Return (x, y) of the center of cell containing provided text 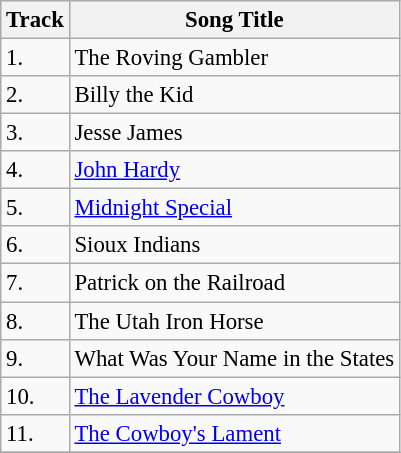
Patrick on the Railroad (234, 283)
8. (35, 321)
10. (35, 396)
9. (35, 358)
Song Title (234, 20)
6. (35, 245)
Jesse James (234, 133)
7. (35, 283)
11. (35, 433)
Sioux Indians (234, 245)
The Lavender Cowboy (234, 396)
5. (35, 208)
3. (35, 133)
2. (35, 95)
John Hardy (234, 170)
The Utah Iron Horse (234, 321)
1. (35, 58)
What Was Your Name in the States (234, 358)
Billy the Kid (234, 95)
Midnight Special (234, 208)
The Roving Gambler (234, 58)
4. (35, 170)
Track (35, 20)
The Cowboy's Lament (234, 433)
